Capture the cell that displays the provided text and extract its [x, y] central coordinate. 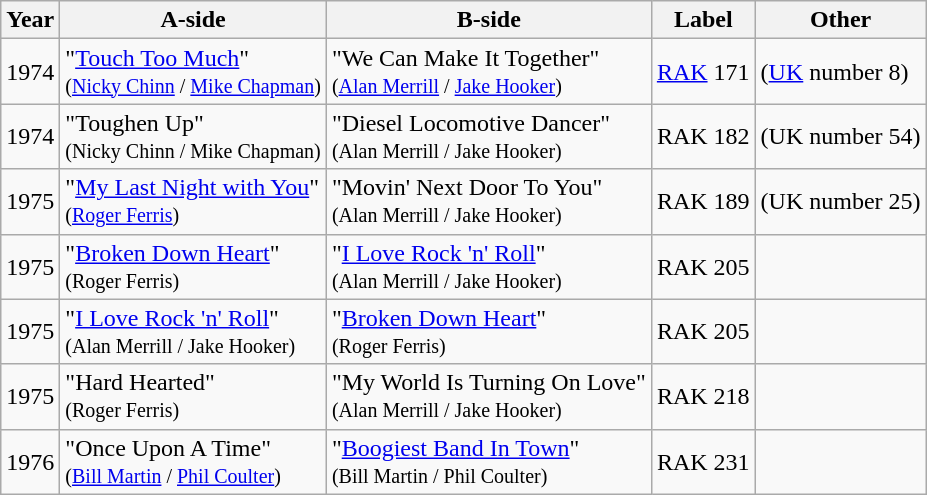
"Boogiest Band In Town"(Bill Martin / Phil Coulter) [488, 462]
RAK 218 [703, 396]
Label [703, 20]
"Hard Hearted"(Roger Ferris) [194, 396]
RAK 231 [703, 462]
RAK 189 [703, 202]
"Touch Too Much"(Nicky Chinn / Mike Chapman) [194, 72]
"Once Upon A Time"(Bill Martin / Phil Coulter) [194, 462]
(UK number 25) [840, 202]
(UK number 8) [840, 72]
(UK number 54) [840, 136]
"My World Is Turning On Love"(Alan Merrill / Jake Hooker) [488, 396]
"Diesel Locomotive Dancer"(Alan Merrill / Jake Hooker) [488, 136]
Year [30, 20]
A-side [194, 20]
"Toughen Up"(Nicky Chinn / Mike Chapman) [194, 136]
Other [840, 20]
RAK 171 [703, 72]
"We Can Make It Together"(Alan Merrill / Jake Hooker) [488, 72]
"Movin' Next Door To You"(Alan Merrill / Jake Hooker) [488, 202]
1976 [30, 462]
B-side [488, 20]
RAK 182 [703, 136]
"My Last Night with You"(Roger Ferris) [194, 202]
